From the cell containing the given text, extract its center point as (X, Y) coordinate. 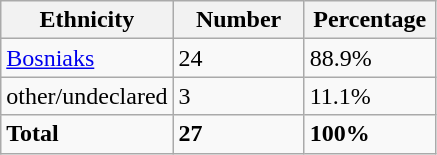
88.9% (370, 58)
Percentage (370, 20)
3 (238, 96)
Bosniaks (87, 58)
Ethnicity (87, 20)
24 (238, 58)
Number (238, 20)
27 (238, 134)
Total (87, 134)
other/undeclared (87, 96)
100% (370, 134)
11.1% (370, 96)
